Output the (x, y) coordinate of the center of the cell containing the given text.  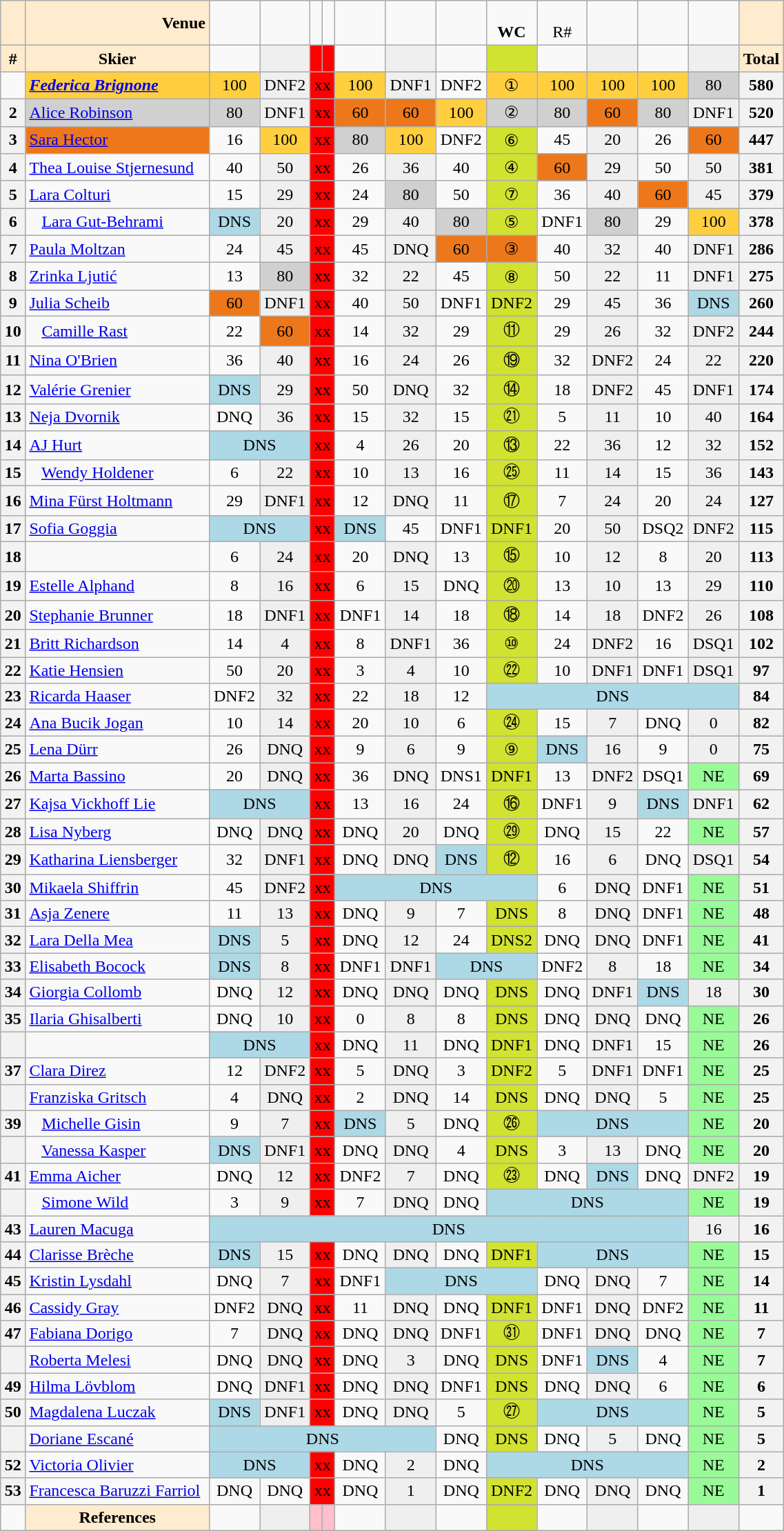
84 (761, 697)
580 (761, 86)
23 (13, 697)
⑤ (512, 222)
Stephanie Brunner (117, 615)
174 (761, 390)
㉛ (512, 1334)
27 (13, 804)
Julia Scheib (117, 303)
Lara Colturi (117, 194)
82 (761, 723)
⑯ (512, 804)
379 (761, 194)
Mina Fürst Holtmann (117, 501)
143 (761, 473)
Sara Hector (117, 140)
Katharina Liensberger (117, 859)
Roberta Melesi (117, 1360)
108 (761, 615)
28 (13, 832)
35 (13, 1019)
44 (13, 1255)
39 (13, 1123)
Francesca Baruzzi Farriol (117, 1491)
Lara Della Mea (117, 940)
220 (761, 360)
378 (761, 222)
Kajsa Vickhoff Lie (117, 804)
Victoria Olivier (117, 1465)
57 (761, 832)
Vanessa Kasper (117, 1150)
113 (761, 556)
110 (761, 586)
Cassidy Gray (117, 1308)
Skier (117, 59)
⑲ (512, 360)
Britt Richardson (117, 643)
① (512, 86)
Lena Dürr (117, 750)
㉒ (512, 670)
Simone Wild (117, 1202)
⑥ (512, 140)
㉓ (512, 1176)
Clarisse Brèche (117, 1255)
17 (13, 528)
DSQ2 (663, 528)
Thea Louise Stjernesund (117, 168)
WC (512, 23)
③ (512, 249)
Emma Aicher (117, 1176)
⑨ (512, 750)
R# (563, 23)
54 (761, 859)
Mikaela Shiffrin (117, 888)
152 (761, 446)
51 (761, 888)
Alice Robinson (117, 112)
⑮ (512, 556)
AJ Hurt (117, 446)
Total (761, 59)
520 (761, 112)
102 (761, 643)
Marta Bassino (117, 776)
164 (761, 417)
⑧ (512, 277)
Zrinka Ljutić (117, 277)
Neja Dvornik (117, 417)
Federica Brignone (117, 86)
52 (13, 1465)
⑪ (512, 331)
⑱ (512, 615)
Nina O'Brien (117, 360)
69 (761, 776)
References (117, 1517)
Estelle Alphand (117, 586)
127 (761, 501)
Valérie Grenier (117, 390)
④ (512, 168)
Ilaria Ghisalberti (117, 1019)
㉖ (512, 1123)
43 (13, 1228)
⑬ (512, 446)
275 (761, 277)
Lara Gut-Behrami (117, 222)
Franziska Gritsch (117, 1097)
# (13, 59)
Magdalena Luczak (117, 1412)
260 (761, 303)
62 (761, 804)
Ana Bucik Jogan (117, 723)
Wendy Holdener (117, 473)
Elisabeth Bocock (117, 966)
21 (13, 643)
381 (761, 168)
Kristin Lysdahl (117, 1281)
Lauren Macuga (117, 1228)
Venue (117, 23)
㉙ (512, 832)
Paula Moltzan (117, 249)
Ricarda Haaser (117, 697)
Fabiana Dorigo (117, 1334)
⑰ (512, 501)
Clara Direz (117, 1071)
Lisa Nyberg (117, 832)
Camille Rast (117, 331)
Sofia Goggia (117, 528)
47 (13, 1334)
㉔ (512, 723)
㉑ (512, 417)
49 (13, 1386)
② (512, 112)
㉕ (512, 473)
⑭ (512, 390)
⑳ (512, 586)
115 (761, 528)
DNS1 (461, 776)
DNS2 (512, 940)
33 (13, 966)
37 (13, 1071)
Michelle Gisin (117, 1123)
97 (761, 670)
⑫ (512, 859)
⑦ (512, 194)
244 (761, 331)
286 (761, 249)
46 (13, 1308)
447 (761, 140)
Doriane Escané (117, 1439)
㉗ (512, 1412)
Asja Zenere (117, 914)
⑩ (512, 643)
Katie Hensien (117, 670)
48 (761, 914)
75 (761, 750)
53 (13, 1491)
Giorgia Collomb (117, 992)
31 (13, 914)
Hilma Lövblom (117, 1386)
